Determine the (X, Y) coordinate at the center of the cell enclosing the given text.  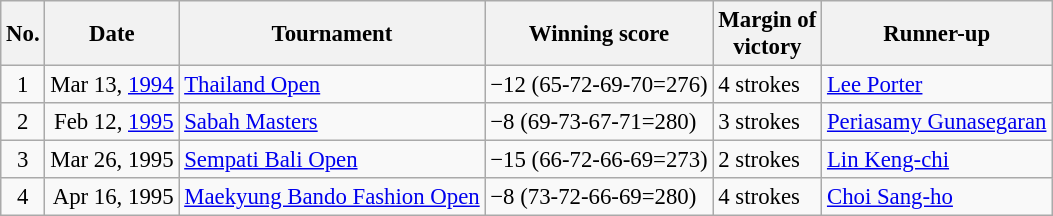
Feb 12, 1995 (112, 122)
Lee Porter (937, 85)
−12 (65-72-69-70=276) (599, 85)
Tournament (332, 34)
Sempati Bali Open (332, 160)
Maekyung Bando Fashion Open (332, 197)
Choi Sang-ho (937, 197)
Runner-up (937, 34)
Sabah Masters (332, 122)
Date (112, 34)
−15 (66-72-66-69=273) (599, 160)
2 (23, 122)
Winning score (599, 34)
Periasamy Gunasegaran (937, 122)
No. (23, 34)
3 (23, 160)
Thailand Open (332, 85)
3 strokes (768, 122)
2 strokes (768, 160)
Mar 26, 1995 (112, 160)
4 (23, 197)
Mar 13, 1994 (112, 85)
Apr 16, 1995 (112, 197)
−8 (69-73-67-71=280) (599, 122)
Lin Keng-chi (937, 160)
−8 (73-72-66-69=280) (599, 197)
Margin ofvictory (768, 34)
1 (23, 85)
